Search for the cell housing the specified text and yield its (X, Y) center coordinate. 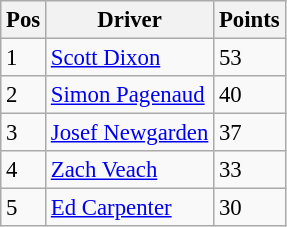
40 (250, 95)
4 (24, 170)
3 (24, 133)
Zach Veach (130, 170)
53 (250, 58)
33 (250, 170)
Ed Carpenter (130, 208)
Simon Pagenaud (130, 95)
5 (24, 208)
Points (250, 20)
1 (24, 58)
Josef Newgarden (130, 133)
Pos (24, 20)
30 (250, 208)
Scott Dixon (130, 58)
2 (24, 95)
37 (250, 133)
Driver (130, 20)
